Scan for the cell matching the given text and deliver its (x, y) coordinate at center. 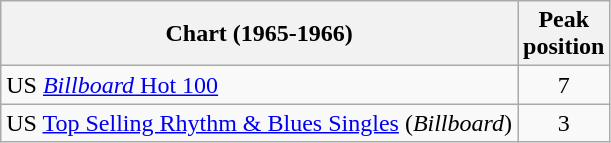
Peakposition (564, 34)
US Top Selling Rhythm & Blues Singles (Billboard) (260, 123)
7 (564, 85)
Chart (1965-1966) (260, 34)
3 (564, 123)
US Billboard Hot 100 (260, 85)
